Capture the cell that displays the provided text and extract its [X, Y] central coordinate. 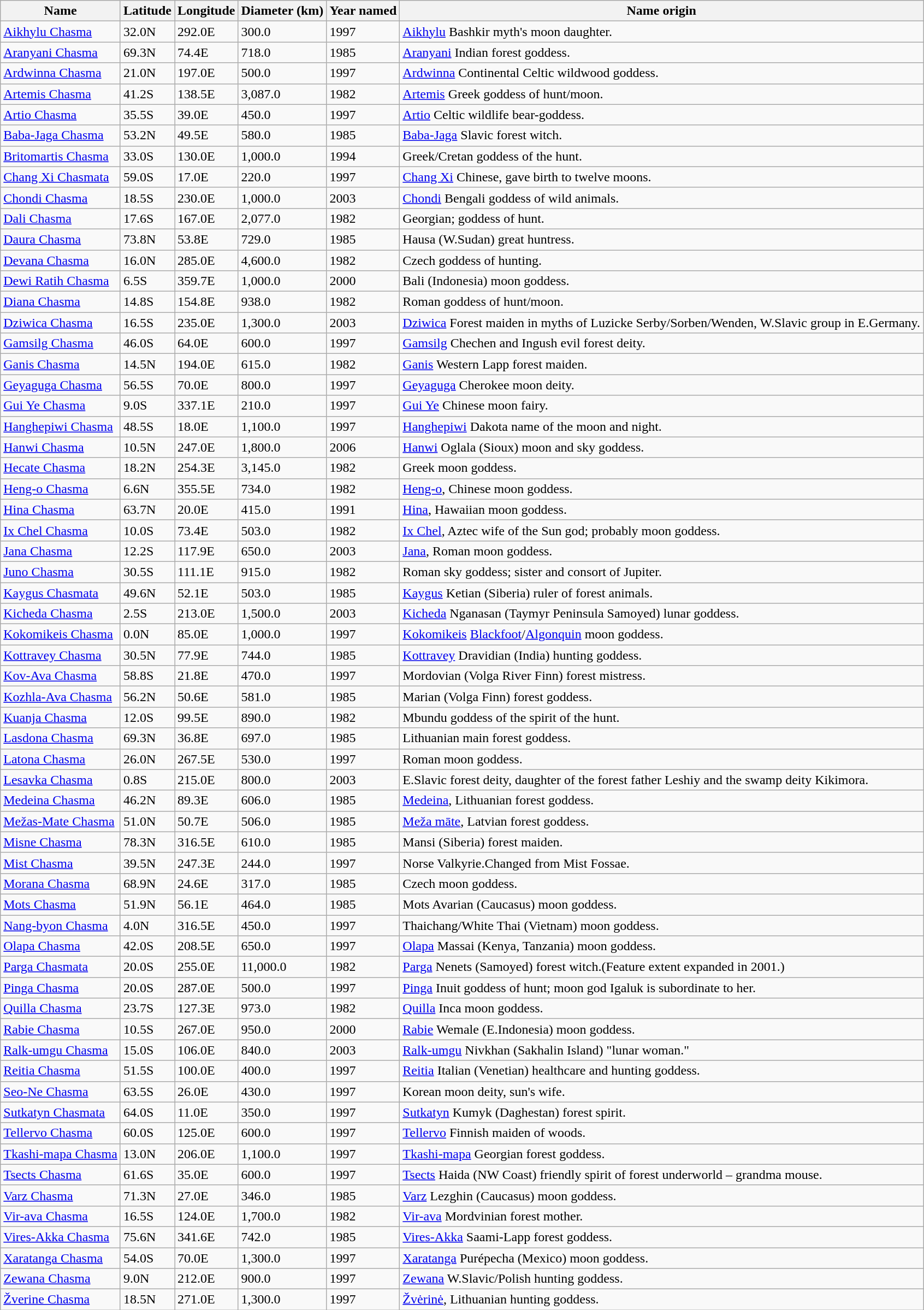
75.6N [147, 1237]
Hanghepiwi Dakota name of the moon and night. [662, 426]
Lesavka Chasma [61, 780]
235.0E [206, 323]
415.0 [282, 509]
Kov-Ava Chasma [61, 676]
51.9N [147, 904]
Ix Chel, Aztec wife of the Sun god; probably moon goddess. [662, 530]
Latitude [147, 11]
35.0E [206, 1175]
13.0N [147, 1154]
Medeina, Lithuanian forest goddess. [662, 801]
Hausa (W.Sudan) great huntress. [662, 239]
100.0E [206, 1071]
Artemis Greek goddess of hunt/moon. [662, 94]
Lasdona Chasma [61, 738]
Devana Chasma [61, 260]
Aikhylu Bashkir myth's moon daughter. [662, 32]
Heng-o Chasma [61, 489]
12.0S [147, 718]
73.4E [206, 530]
470.0 [282, 676]
Xaratanga Chasma [61, 1258]
Mansi (Siberia) forest maiden. [662, 842]
255.0E [206, 967]
1991 [363, 509]
Ardwinna Continental Celtic wildwood goddess. [662, 73]
Kicheda Chasma [61, 614]
744.0 [282, 655]
206.0E [206, 1154]
11,000.0 [282, 967]
Hecate Chasma [61, 468]
Greek/Cretan goddess of the hunt. [662, 156]
Seo-Ne Chasma [61, 1092]
Tsects Chasma [61, 1175]
48.5S [147, 426]
6.6N [147, 489]
Bali (Indonesia) moon goddess. [662, 281]
Hanwi Chasma [61, 447]
Mots Avarian (Caucasus) moon goddess. [662, 904]
Jana Chasma [61, 551]
Xaratanga Purépecha (Mexico) moon goddess. [662, 1258]
14.5N [147, 364]
Nang-byon Chasma [61, 926]
Mist Chasma [61, 863]
10.0S [147, 530]
2,077.0 [282, 218]
317.0 [282, 884]
Aranyani Chasma [61, 52]
Kokomikeis Blackfoot/Algonquin moon goddess. [662, 635]
Žverine Chasma [61, 1300]
10.5N [147, 447]
973.0 [282, 1009]
18.0E [206, 426]
60.0S [147, 1133]
27.0E [206, 1195]
154.8E [206, 302]
20.0E [206, 509]
Sutkatyn Kumyk (Daghestan) forest spirit. [662, 1112]
Chondi Bengali goddess of wild animals. [662, 198]
85.0E [206, 635]
117.9E [206, 551]
49.6N [147, 592]
106.0E [206, 1050]
Mbundu goddess of the spirit of the hunt. [662, 718]
78.3N [147, 842]
18.5S [147, 198]
718.0 [282, 52]
Olapa Chasma [61, 946]
9.0N [147, 1279]
3,145.0 [282, 468]
50.6E [206, 697]
840.0 [282, 1050]
581.0 [282, 697]
Parga Chasmata [61, 967]
506.0 [282, 821]
346.0 [282, 1195]
Reitia Italian (Venetian) healthcare and hunting goddess. [662, 1071]
254.3E [206, 468]
68.9N [147, 884]
Zewana W.Slavic/Polish hunting goddess. [662, 1279]
Reitia Chasma [61, 1071]
71.3N [147, 1195]
Mots Chasma [61, 904]
35.5S [147, 115]
215.0E [206, 780]
Ralk-umgu Nivkhan (Sakhalin Island) "lunar woman." [662, 1050]
26.0E [206, 1092]
17.6S [147, 218]
51.0N [147, 821]
Artemis Chasma [61, 94]
18.2N [147, 468]
194.0E [206, 364]
63.5S [147, 1092]
729.0 [282, 239]
Tkashi-mapa Georgian forest goddess. [662, 1154]
64.0S [147, 1112]
Zewana Chasma [61, 1279]
127.3E [206, 1009]
Pinga Inuit goddess of hunt; moon god Igaluk is subordinate to her. [662, 988]
350.0 [282, 1112]
Roman moon goddess. [662, 759]
Sutkatyn Chasmata [61, 1112]
Thaichang/White Thai (Vietnam) moon goddess. [662, 926]
Roman goddess of hunt/moon. [662, 302]
Rabie Wemale (E.Indonesia) moon goddess. [662, 1029]
580.0 [282, 135]
Lithuanian main forest goddess. [662, 738]
39.5N [147, 863]
4.0N [147, 926]
124.0E [206, 1216]
30.5N [147, 655]
Kaygus Chasmata [61, 592]
359.7E [206, 281]
Kicheda Nganasan (Taymyr Peninsula Samoyed) lunar goddess. [662, 614]
Geyaguga Cherokee moon deity. [662, 385]
59.0S [147, 177]
615.0 [282, 364]
46.2N [147, 801]
46.0S [147, 343]
E.Slavic forest deity, daughter of the forest father Leshiy and the swamp deity Kikimora. [662, 780]
Diameter (km) [282, 11]
11.0E [206, 1112]
Juno Chasma [61, 572]
890.0 [282, 718]
125.0E [206, 1133]
Vir-ava Chasma [61, 1216]
355.5E [206, 489]
21.8E [206, 676]
197.0E [206, 73]
208.5E [206, 946]
950.0 [282, 1029]
Medeina Chasma [61, 801]
Vires-Akka Saami-Lapp forest goddess. [662, 1237]
Heng-o, Chinese moon goddess. [662, 489]
915.0 [282, 572]
Tellervo Chasma [61, 1133]
Rabie Chasma [61, 1029]
Norse Valkyrie.Changed from Mist Fossae. [662, 863]
Pinga Chasma [61, 988]
697.0 [282, 738]
Diana Chasma [61, 302]
230.0E [206, 198]
Quilla Chasma [61, 1009]
606.0 [282, 801]
18.5N [147, 1300]
610.0 [282, 842]
Gamsilg Chasma [61, 343]
Olapa Massai (Kenya, Tanzania) moon goddess. [662, 946]
53.2N [147, 135]
16.0N [147, 260]
3,087.0 [282, 94]
267.0E [206, 1029]
212.0E [206, 1279]
Hanghepiwi Chasma [61, 426]
Greek moon goddess. [662, 468]
287.0E [206, 988]
4,600.0 [282, 260]
400.0 [282, 1071]
Tkashi-mapa Chasma [61, 1154]
Hina Chasma [61, 509]
1,800.0 [282, 447]
33.0S [147, 156]
Baba-Jaga Slavic forest witch. [662, 135]
56.1E [206, 904]
742.0 [282, 1237]
464.0 [282, 904]
32.0N [147, 32]
89.3E [206, 801]
Geyaguga Chasma [61, 385]
0.8S [147, 780]
15.0S [147, 1050]
Gui Ye Chasma [61, 406]
Name origin [662, 11]
530.0 [282, 759]
167.0E [206, 218]
341.6E [206, 1237]
Chondi Chasma [61, 198]
73.8N [147, 239]
247.3E [206, 863]
23.7S [147, 1009]
Kokomikeis Chasma [61, 635]
Mordovian (Volga River Finn) forest mistress. [662, 676]
938.0 [282, 302]
54.0S [147, 1258]
1,500.0 [282, 614]
210.0 [282, 406]
36.8E [206, 738]
Vir-ava Mordvinian forest mother. [662, 1216]
Chang Xi Chasmata [61, 177]
Year named [363, 11]
42.0S [147, 946]
Dali Chasma [61, 218]
Ix Chel Chasma [61, 530]
220.0 [282, 177]
Georgian; goddess of hunt. [662, 218]
26.0N [147, 759]
9.0S [147, 406]
Vires-Akka Chasma [61, 1237]
1,700.0 [282, 1216]
900.0 [282, 1279]
111.1E [206, 572]
58.8S [147, 676]
12.2S [147, 551]
Gui Ye Chinese moon fairy. [662, 406]
Žvėrinė, Lithuanian hunting goddess. [662, 1300]
271.0E [206, 1300]
77.9E [206, 655]
74.4E [206, 52]
Dziwica Chasma [61, 323]
Hina, Hawaiian moon goddess. [662, 509]
39.0E [206, 115]
Name [61, 11]
2006 [363, 447]
99.5E [206, 718]
52.1E [206, 592]
Aranyani Indian forest goddess. [662, 52]
Britomartis Chasma [61, 156]
Ardwinna Chasma [61, 73]
Hanwi Oglala (Sioux) moon and sky goddess. [662, 447]
Jana, Roman moon goddess. [662, 551]
Misne Chasma [61, 842]
41.2S [147, 94]
138.5E [206, 94]
Aikhylu Chasma [61, 32]
Kottravey Chasma [61, 655]
Varz Lezghin (Caucasus) moon goddess. [662, 1195]
56.5S [147, 385]
0.0N [147, 635]
Chang Xi Chinese, gave birth to twelve moons. [662, 177]
1994 [363, 156]
Tellervo Finnish maiden of woods. [662, 1133]
267.5E [206, 759]
Czech goddess of hunting. [662, 260]
49.5E [206, 135]
10.5S [147, 1029]
292.0E [206, 32]
Korean moon deity, sun's wife. [662, 1092]
337.1E [206, 406]
Mežas-Mate Chasma [61, 821]
734.0 [282, 489]
Ganis Chasma [61, 364]
Kozhla-Ava Chasma [61, 697]
Kuanja Chasma [61, 718]
247.0E [206, 447]
Dziwica Forest maiden in myths of Luzicke Serby/Sorben/Wenden, W.Slavic group in E.Germany. [662, 323]
64.0E [206, 343]
Kaygus Ketian (Siberia) ruler of forest animals. [662, 592]
61.6S [147, 1175]
50.7E [206, 821]
14.8S [147, 302]
Morana Chasma [61, 884]
2.5S [147, 614]
21.0N [147, 73]
430.0 [282, 1092]
Artio Chasma [61, 115]
Daura Chasma [61, 239]
30.5S [147, 572]
Latona Chasma [61, 759]
Ganis Western Lapp forest maiden. [662, 364]
244.0 [282, 863]
56.2N [147, 697]
Roman sky goddess; sister and consort of Jupiter. [662, 572]
51.5S [147, 1071]
Meža māte, Latvian forest goddess. [662, 821]
Artio Celtic wildlife bear-goddess. [662, 115]
130.0E [206, 156]
Kottravey Dravidian (India) hunting goddess. [662, 655]
Gamsilg Chechen and Ingush evil forest deity. [662, 343]
Marian (Volga Finn) forest goddess. [662, 697]
285.0E [206, 260]
Longitude [206, 11]
Baba-Jaga Chasma [61, 135]
213.0E [206, 614]
6.5S [147, 281]
Varz Chasma [61, 1195]
Tsects Haida (NW Coast) friendly spirit of forest underworld – grandma mouse. [662, 1175]
Parga Nenets (Samoyed) forest witch.(Feature extent expanded in 2001.) [662, 967]
Ralk-umgu Chasma [61, 1050]
300.0 [282, 32]
Dewi Ratih Chasma [61, 281]
17.0E [206, 177]
24.6E [206, 884]
Quilla Inca moon goddess. [662, 1009]
53.8E [206, 239]
Czech moon goddess. [662, 884]
63.7N [147, 509]
